Locate the cell with the specified text and output its [x, y] center coordinate. 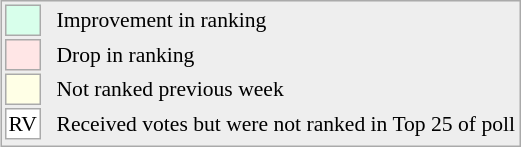
Received votes but were not ranked in Top 25 of poll [286, 124]
Not ranked previous week [286, 90]
RV [23, 124]
Drop in ranking [286, 55]
Improvement in ranking [286, 20]
